Provide the [X, Y] coordinate of the cell's center where the given text is located.  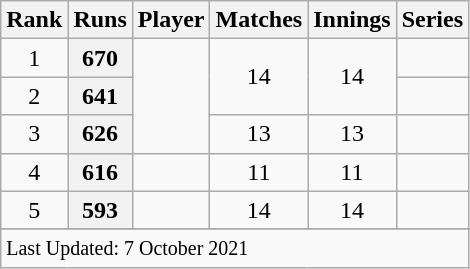
616 [100, 172]
626 [100, 134]
Last Updated: 7 October 2021 [235, 248]
Rank [34, 20]
593 [100, 210]
670 [100, 58]
3 [34, 134]
4 [34, 172]
Series [432, 20]
Matches [259, 20]
Innings [352, 20]
Runs [100, 20]
641 [100, 96]
Player [171, 20]
1 [34, 58]
2 [34, 96]
5 [34, 210]
